Detect which cell encompasses the target text, then output its [X, Y] center coordinate. 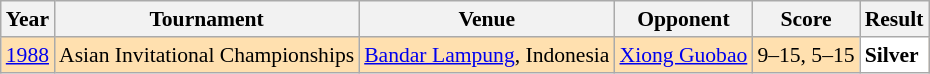
Result [894, 19]
1988 [28, 55]
Year [28, 19]
Asian Invitational Championships [206, 55]
Tournament [206, 19]
Opponent [683, 19]
Silver [894, 55]
Xiong Guobao [683, 55]
Venue [486, 19]
9–15, 5–15 [806, 55]
Score [806, 19]
Bandar Lampung, Indonesia [486, 55]
